For the text-containing cell, return its midpoint in (x, y) coordinate format. 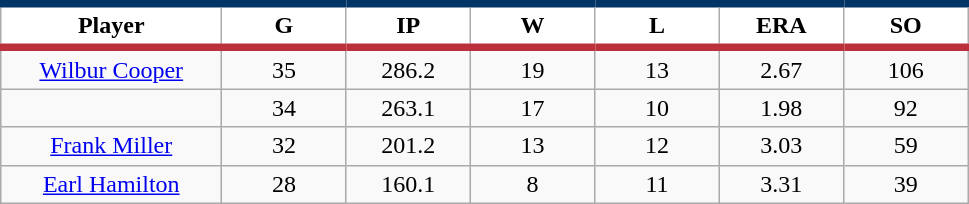
12 (657, 146)
17 (532, 108)
106 (905, 68)
W (532, 26)
19 (532, 68)
1.98 (781, 108)
ERA (781, 26)
39 (905, 184)
L (657, 26)
Frank Miller (112, 146)
SO (905, 26)
3.03 (781, 146)
92 (905, 108)
IP (408, 26)
2.67 (781, 68)
10 (657, 108)
3.31 (781, 184)
286.2 (408, 68)
Wilbur Cooper (112, 68)
160.1 (408, 184)
11 (657, 184)
28 (284, 184)
32 (284, 146)
Earl Hamilton (112, 184)
35 (284, 68)
G (284, 26)
8 (532, 184)
59 (905, 146)
263.1 (408, 108)
34 (284, 108)
Player (112, 26)
201.2 (408, 146)
